Scan for the cell matching the given text and deliver its (X, Y) coordinate at center. 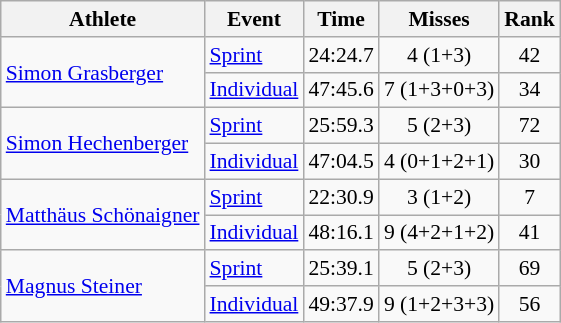
42 (530, 55)
4 (1+3) (439, 55)
69 (530, 269)
25:39.1 (340, 269)
41 (530, 233)
30 (530, 162)
Matthäus Schönaigner (103, 214)
Misses (439, 19)
Simon Hechenberger (103, 144)
Simon Grasberger (103, 72)
9 (1+2+3+3) (439, 304)
Magnus Steiner (103, 286)
47:04.5 (340, 162)
4 (0+1+2+1) (439, 162)
3 (1+2) (439, 197)
7 (1+3+0+3) (439, 90)
24:24.7 (340, 55)
72 (530, 126)
49:37.9 (340, 304)
47:45.6 (340, 90)
22:30.9 (340, 197)
25:59.3 (340, 126)
Event (254, 19)
Time (340, 19)
7 (530, 197)
9 (4+2+1+2) (439, 233)
48:16.1 (340, 233)
Rank (530, 19)
34 (530, 90)
Athlete (103, 19)
56 (530, 304)
